Output the [X, Y] coordinate of the center of the cell containing the given text.  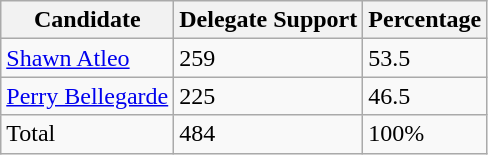
Candidate [88, 20]
Perry Bellegarde [88, 96]
484 [268, 134]
Total [88, 134]
46.5 [425, 96]
Shawn Atleo [88, 58]
Delegate Support [268, 20]
225 [268, 96]
53.5 [425, 58]
Percentage [425, 20]
259 [268, 58]
100% [425, 134]
